Return [x, y] of the center of cell containing provided text 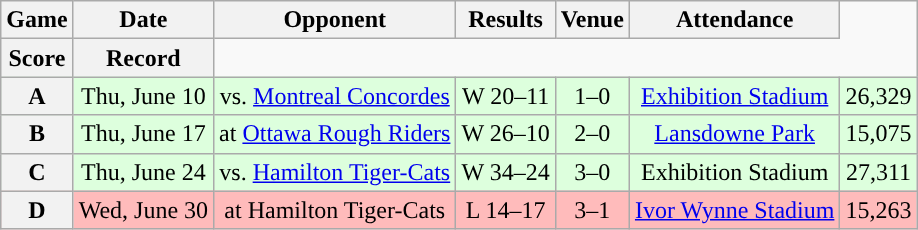
A [37, 96]
Date [143, 20]
vs. Montreal Concordes [335, 96]
Ivor Wynne Stadium [734, 210]
at Hamilton Tiger-Cats [335, 210]
Thu, June 10 [143, 96]
Game [37, 20]
27,311 [878, 172]
3–0 [592, 172]
26,329 [878, 96]
at Ottawa Rough Riders [335, 134]
vs. Hamilton Tiger-Cats [335, 172]
15,263 [878, 210]
Attendance [734, 20]
Lansdowne Park [734, 134]
W 20–11 [506, 96]
Score [37, 58]
Venue [592, 20]
Opponent [335, 20]
2–0 [592, 134]
C [37, 172]
Thu, June 24 [143, 172]
Results [506, 20]
W 34–24 [506, 172]
Record [143, 58]
L 14–17 [506, 210]
15,075 [878, 134]
Wed, June 30 [143, 210]
D [37, 210]
1–0 [592, 96]
W 26–10 [506, 134]
Thu, June 17 [143, 134]
3–1 [592, 210]
B [37, 134]
